Search for the cell housing the specified text and yield its (X, Y) center coordinate. 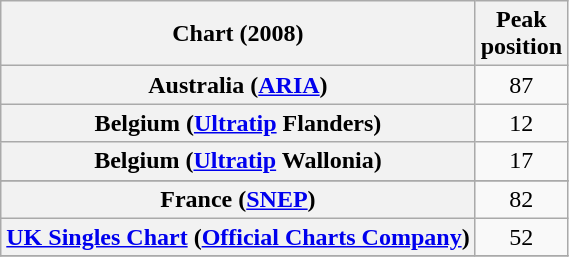
12 (521, 123)
UK Singles Chart (Official Charts Company) (238, 237)
France (SNEP) (238, 199)
Peakposition (521, 34)
Chart (2008) (238, 34)
17 (521, 161)
Australia (ARIA) (238, 85)
52 (521, 237)
82 (521, 199)
Belgium (Ultratip Flanders) (238, 123)
87 (521, 85)
Belgium (Ultratip Wallonia) (238, 161)
